Scan for the cell matching the given text and deliver its [X, Y] coordinate at center. 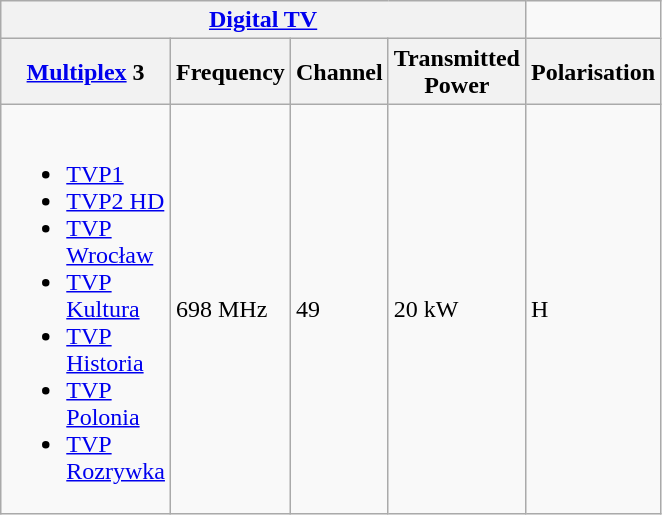
TVP1TVP2 HDTVP WrocławTVP KulturaTVP HistoriaTVP PoloniaTVP Rozrywka [86, 309]
H [592, 309]
49 [339, 309]
Digital TV [264, 20]
Frequency [230, 72]
Polarisation [592, 72]
20 kW [456, 309]
698 MHz [230, 309]
Channel [339, 72]
Transmitted Power [456, 72]
Multiplex 3 [86, 72]
